Scan for the cell matching the given text and deliver its [X, Y] coordinate at center. 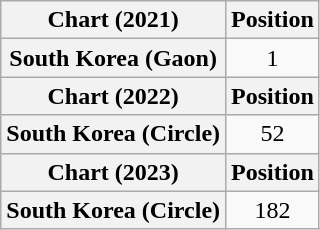
Chart (2021) [114, 20]
Chart (2022) [114, 96]
1 [273, 58]
52 [273, 134]
182 [273, 210]
Chart (2023) [114, 172]
South Korea (Gaon) [114, 58]
